Search for the cell housing the specified text and yield its (x, y) center coordinate. 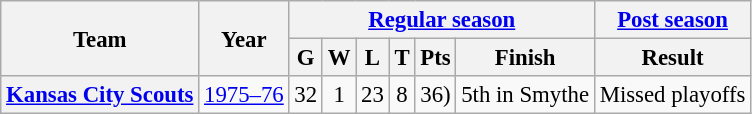
Regular season (442, 20)
Team (100, 38)
L (372, 58)
T (402, 58)
Pts (436, 58)
Post season (672, 20)
W (338, 58)
23 (372, 95)
36) (436, 95)
8 (402, 95)
5th in Smythe (525, 95)
Finish (525, 58)
1975–76 (244, 95)
Kansas City Scouts (100, 95)
Year (244, 38)
1 (338, 95)
32 (306, 95)
Result (672, 58)
G (306, 58)
Missed playoffs (672, 95)
